Determine the (X, Y) coordinate at the center of the cell enclosing the given text.  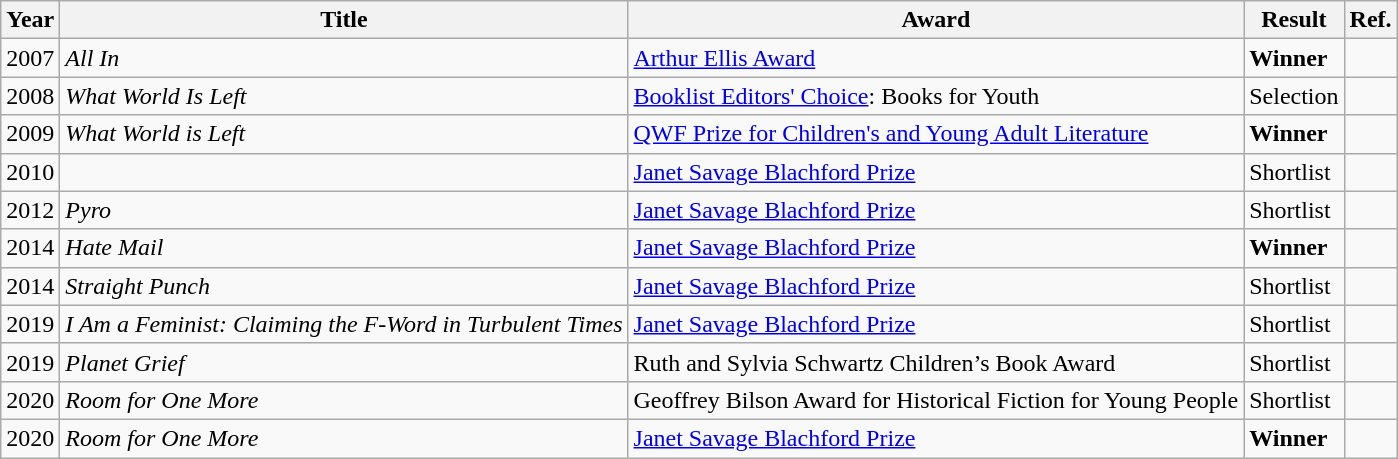
Straight Punch (344, 286)
Booklist Editors' Choice: Books for Youth (936, 96)
Title (344, 20)
2007 (30, 58)
QWF Prize for Children's and Young Adult Literature (936, 134)
Award (936, 20)
Selection (1294, 96)
2010 (30, 172)
Arthur Ellis Award (936, 58)
All In (344, 58)
What World is Left (344, 134)
Planet Grief (344, 362)
Ref. (1370, 20)
2009 (30, 134)
Hate Mail (344, 248)
2008 (30, 96)
I Am a Feminist: Claiming the F-Word in Turbulent Times (344, 324)
What World Is Left (344, 96)
Result (1294, 20)
Ruth and Sylvia Schwartz Children’s Book Award (936, 362)
Pyro (344, 210)
2012 (30, 210)
Geoffrey Bilson Award for Historical Fiction for Young People (936, 400)
Year (30, 20)
